Return the [X, Y] coordinate for the center point of the cell that contains the specified text.  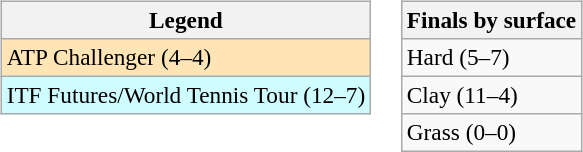
Finals by surface [491, 20]
ITF Futures/World Tennis Tour (12–7) [186, 95]
Clay (11–4) [491, 95]
Hard (5–7) [491, 57]
Grass (0–0) [491, 133]
Legend [186, 20]
ATP Challenger (4–4) [186, 57]
